Return the [X, Y] coordinate for the center point of the cell that contains the specified text.  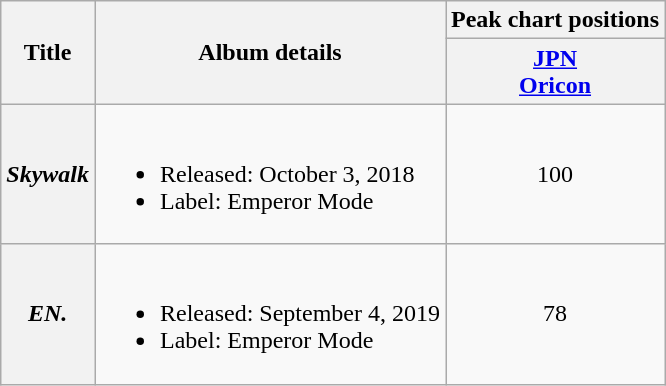
Skywalk [48, 174]
78 [556, 314]
Released: October 3, 2018Label: Emperor Mode [270, 174]
100 [556, 174]
Released: September 4, 2019Label: Emperor Mode [270, 314]
Peak chart positions [556, 20]
JPNOricon [556, 72]
EN. [48, 314]
Album details [270, 52]
Title [48, 52]
